Extract the (x, y) coordinate from the center of the cell holding the provided text.  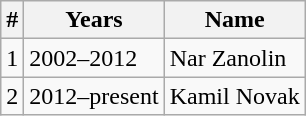
# (12, 20)
1 (12, 58)
2 (12, 96)
Nar Zanolin (234, 58)
2012–present (94, 96)
Years (94, 20)
Name (234, 20)
2002–2012 (94, 58)
Kamil Novak (234, 96)
